Scan for the cell matching the given text and deliver its (x, y) coordinate at center. 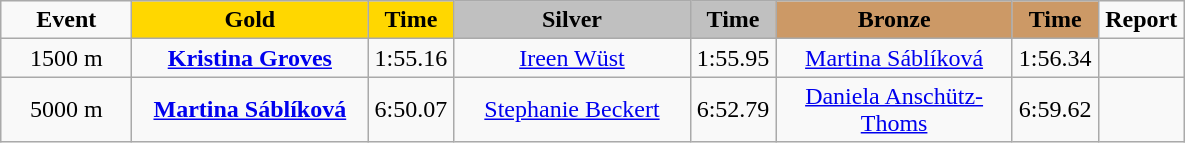
5000 m (66, 110)
Kristina Groves (250, 58)
6:52.79 (733, 110)
Daniela Anschütz-Thoms (894, 110)
6:59.62 (1055, 110)
1:55.16 (411, 58)
Stephanie Beckert (572, 110)
1:56.34 (1055, 58)
1:55.95 (733, 58)
Ireen Wüst (572, 58)
Report (1141, 20)
1500 m (66, 58)
Gold (250, 20)
Bronze (894, 20)
Event (66, 20)
6:50.07 (411, 110)
Silver (572, 20)
